Detect which cell encompasses the target text, then output its (X, Y) center coordinate. 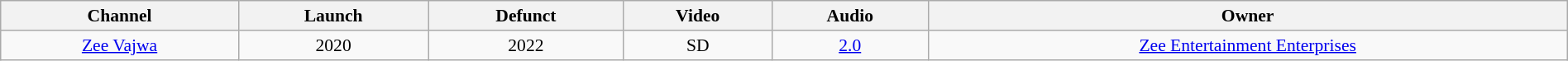
Defunct (526, 16)
Channel (120, 16)
Owner (1247, 16)
Zee Vajwa (120, 45)
SD (698, 45)
Launch (332, 16)
Video (698, 16)
2020 (332, 45)
2.0 (850, 45)
Audio (850, 16)
2022 (526, 45)
Zee Entertainment Enterprises (1247, 45)
